Identify which cell holds the provided text, then report its [X, Y] central coordinate. 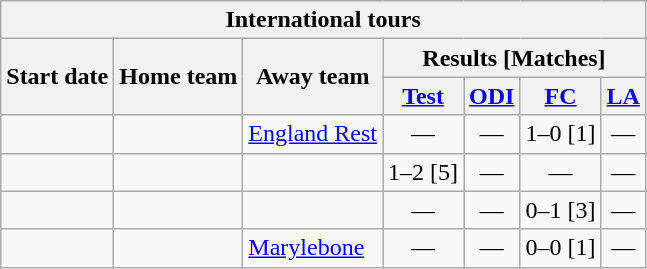
1–2 [5] [424, 172]
Home team [178, 77]
International tours [324, 20]
0–1 [3] [560, 210]
Results [Matches] [514, 58]
LA [623, 96]
ODI [492, 96]
Marylebone [313, 248]
England Rest [313, 134]
FC [560, 96]
Start date [58, 77]
0–0 [1] [560, 248]
Away team [313, 77]
Test [424, 96]
1–0 [1] [560, 134]
